From the cell containing the given text, extract its center point as [X, Y] coordinate. 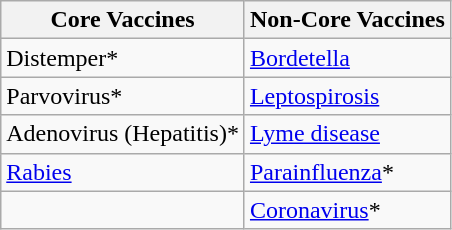
Adenovirus (Hepatitis)* [123, 134]
Bordetella [347, 58]
Lyme disease [347, 134]
Distemper* [123, 58]
Rabies [123, 172]
Leptospirosis [347, 96]
Parvovirus* [123, 96]
Parainfluenza* [347, 172]
Non-Core Vaccines [347, 20]
Coronavirus* [347, 210]
Core Vaccines [123, 20]
